Output the [x, y] coordinate of the center of the cell containing the given text.  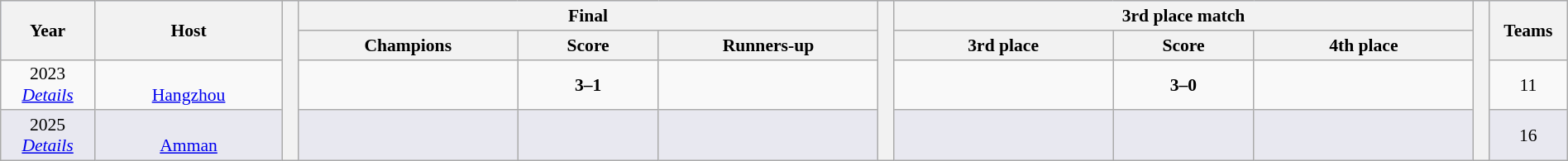
3–1 [588, 84]
3–0 [1183, 84]
2025Details [48, 135]
Hangzhou [189, 84]
Teams [1528, 30]
11 [1528, 84]
Amman [189, 135]
3rd place match [1184, 16]
2023Details [48, 84]
Host [189, 30]
Champions [409, 45]
16 [1528, 135]
Final [589, 16]
3rd place [1004, 45]
Runners-up [767, 45]
Year [48, 30]
4th place [1363, 45]
